Output the [X, Y] coordinate of the center of the cell containing the given text.  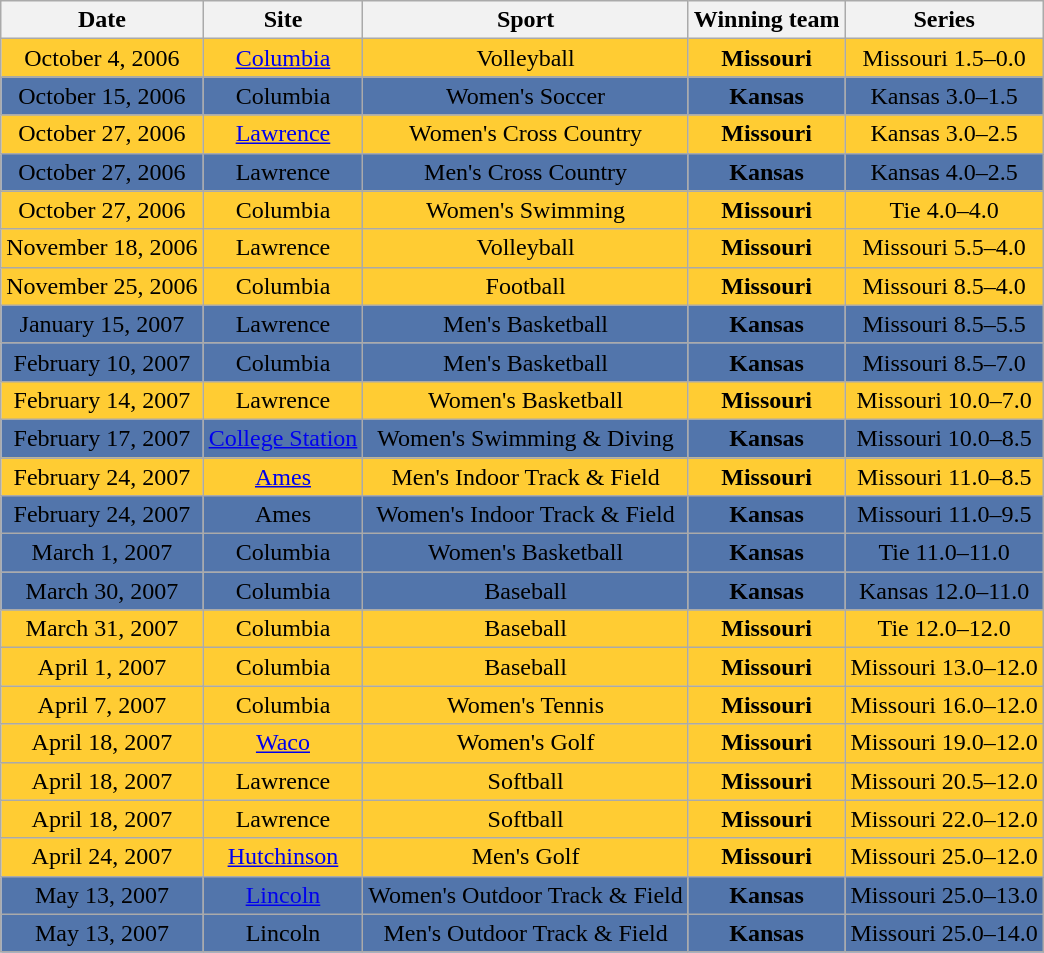
Missouri 25.0–12.0 [944, 857]
November 25, 2006 [102, 286]
Missouri 25.0–13.0 [944, 895]
Missouri 8.5–5.5 [944, 324]
Hutchinson [283, 857]
Men's Outdoor Track & Field [526, 933]
Missouri 10.0–7.0 [944, 400]
February 17, 2007 [102, 438]
Missouri 22.0–12.0 [944, 819]
February 10, 2007 [102, 362]
Football [526, 286]
Missouri 13.0–12.0 [944, 667]
Winning team [766, 20]
Men's Indoor Track & Field [526, 477]
Women's Cross Country [526, 134]
Missouri 10.0–8.5 [944, 438]
Missouri 11.0–9.5 [944, 515]
January 15, 2007 [102, 324]
April 24, 2007 [102, 857]
February 14, 2007 [102, 400]
Women's Swimming & Diving [526, 438]
Women's Soccer [526, 96]
Kansas 12.0–11.0 [944, 591]
Missouri 19.0–12.0 [944, 743]
Tie 4.0–4.0 [944, 210]
Kansas 4.0–2.5 [944, 172]
Kansas 3.0–2.5 [944, 134]
Women's Indoor Track & Field [526, 515]
Tie 11.0–11.0 [944, 553]
Men's Golf [526, 857]
Missouri 25.0–14.0 [944, 933]
Missouri 8.5–4.0 [944, 286]
October 4, 2006 [102, 58]
Sport [526, 20]
March 30, 2007 [102, 591]
Missouri 11.0–8.5 [944, 477]
November 18, 2006 [102, 248]
April 7, 2007 [102, 705]
Date [102, 20]
Tie 12.0–12.0 [944, 629]
Missouri 1.5–0.0 [944, 58]
April 1, 2007 [102, 667]
Women's Swimming [526, 210]
Women's Outdoor Track & Field [526, 895]
Missouri 8.5–7.0 [944, 362]
March 1, 2007 [102, 553]
March 31, 2007 [102, 629]
Women's Golf [526, 743]
Missouri 20.5–12.0 [944, 781]
October 15, 2006 [102, 96]
Series [944, 20]
Women's Tennis [526, 705]
College Station [283, 438]
Kansas 3.0–1.5 [944, 96]
Missouri 16.0–12.0 [944, 705]
Site [283, 20]
Men's Cross Country [526, 172]
Waco [283, 743]
Missouri 5.5–4.0 [944, 248]
